Pinpoint the cell where the given text exists, returning its [X, Y] midpoint coordinate. 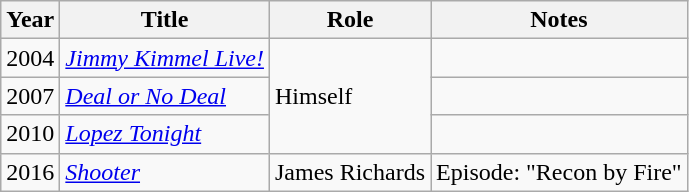
2016 [30, 172]
Lopez Tonight [165, 134]
Shooter [165, 172]
Deal or No Deal [165, 96]
Jimmy Kimmel Live! [165, 58]
Notes [560, 20]
Year [30, 20]
2007 [30, 96]
Himself [350, 96]
James Richards [350, 172]
2010 [30, 134]
Episode: "Recon by Fire" [560, 172]
Title [165, 20]
Role [350, 20]
2004 [30, 58]
